Identify which cell holds the provided text, then report its [X, Y] central coordinate. 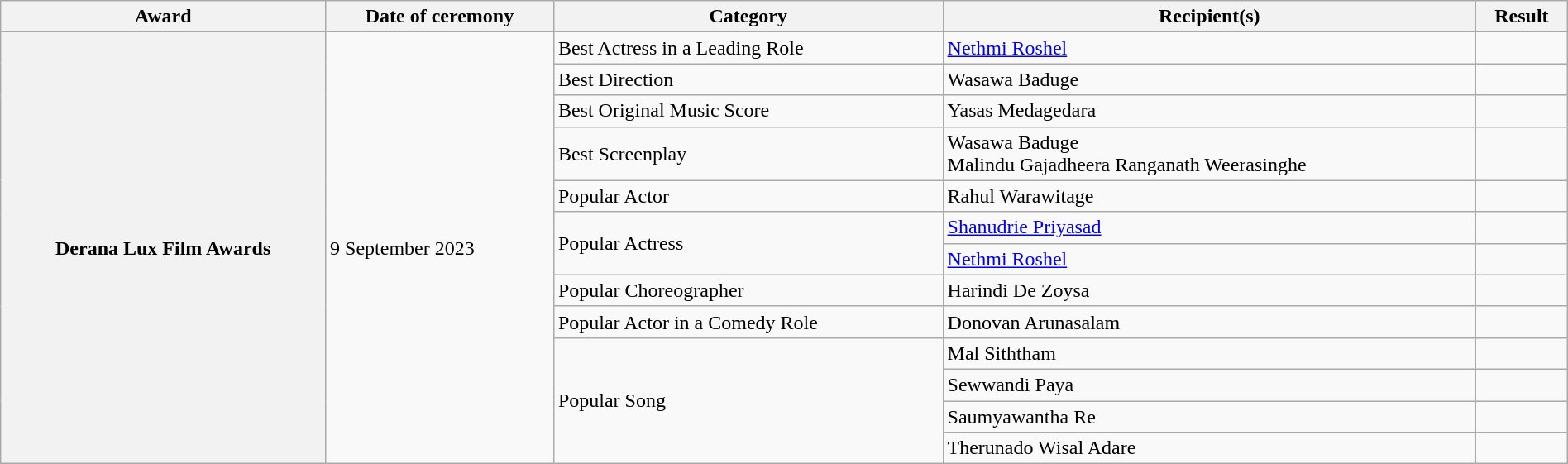
Wasawa BadugeMalindu Gajadheera Ranganath Weerasinghe [1209, 154]
Popular Actor in a Comedy Role [748, 322]
Mal Siththam [1209, 353]
Rahul Warawitage [1209, 196]
Donovan Arunasalam [1209, 322]
Therunado Wisal Adare [1209, 448]
Sewwandi Paya [1209, 385]
Best Screenplay [748, 154]
Saumyawantha Re [1209, 416]
Popular Actor [748, 196]
Category [748, 17]
Best Actress in a Leading Role [748, 48]
Harindi De Zoysa [1209, 290]
Recipient(s) [1209, 17]
Award [164, 17]
Derana Lux Film Awards [164, 248]
Best Direction [748, 79]
9 September 2023 [440, 248]
Popular Song [748, 400]
Wasawa Baduge [1209, 79]
Popular Actress [748, 243]
Popular Choreographer [748, 290]
Date of ceremony [440, 17]
Result [1522, 17]
Best Original Music Score [748, 111]
Shanudrie Priyasad [1209, 227]
Yasas Medagedara [1209, 111]
